Return the [x, y] coordinate for the center point of the cell that contains the specified text.  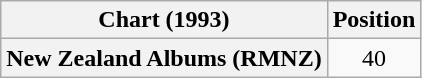
New Zealand Albums (RMNZ) [164, 58]
Position [374, 20]
40 [374, 58]
Chart (1993) [164, 20]
